Capture the cell that displays the provided text and extract its [x, y] central coordinate. 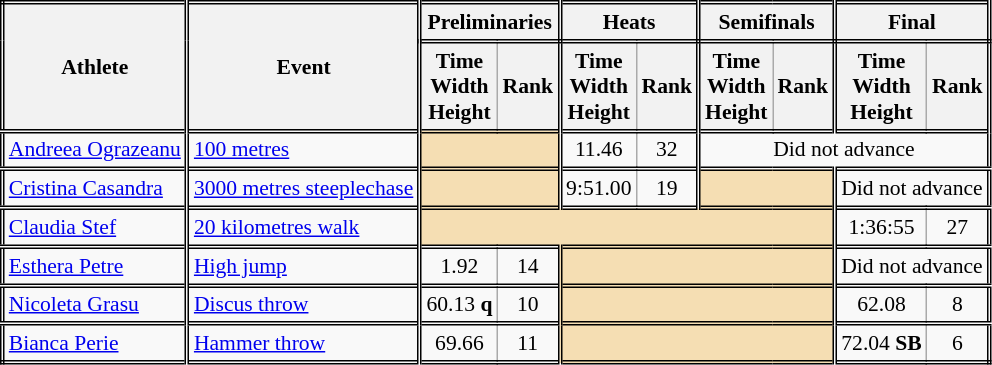
8 [958, 304]
20 kilometres walk [303, 228]
11.46 [598, 150]
Hammer throw [303, 344]
Discus throw [303, 304]
Andreea Ograzeanu [94, 150]
Bianca Perie [94, 344]
6 [958, 344]
3000 metres steeplechase [303, 190]
11 [528, 344]
72.04 SB [881, 344]
Event [303, 67]
1:36:55 [881, 228]
69.66 [459, 344]
Nicoleta Grasu [94, 304]
27 [958, 228]
32 [668, 150]
Final [912, 22]
Athlete [94, 67]
Esthera Petre [94, 266]
Heats [630, 22]
1.92 [459, 266]
14 [528, 266]
100 metres [303, 150]
Preliminaries [490, 22]
62.08 [881, 304]
9:51.00 [598, 190]
Claudia Stef [94, 228]
Semifinals [767, 22]
Cristina Casandra [94, 190]
10 [528, 304]
19 [668, 190]
High jump [303, 266]
60.13 q [459, 304]
